Return the [X, Y] coordinate for the center point of the cell that contains the specified text.  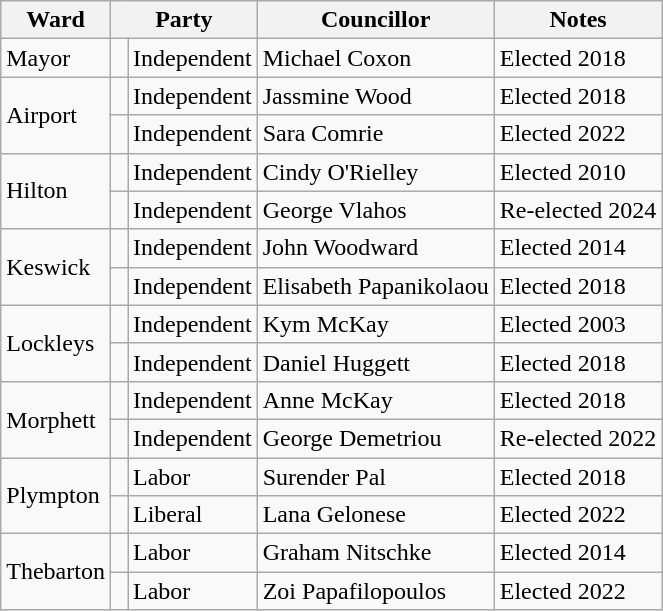
Notes [578, 20]
Sara Comrie [376, 134]
Zoi Papafilopoulos [376, 591]
Graham Nitschke [376, 553]
Michael Coxon [376, 58]
Liberal [193, 515]
Mayor [56, 58]
Surender Pal [376, 477]
Thebarton [56, 572]
Kym McKay [376, 324]
Elected 2003 [578, 324]
Daniel Huggett [376, 362]
Keswick [56, 267]
Ward [56, 20]
Jassmine Wood [376, 96]
George Demetriou [376, 438]
Re-elected 2024 [578, 210]
John Woodward [376, 248]
Elisabeth Papanikolaou [376, 286]
Morphett [56, 419]
Anne McKay [376, 400]
Airport [56, 115]
George Vlahos [376, 210]
Cindy O'Rielley [376, 172]
Lana Gelonese [376, 515]
Party [184, 20]
Councillor [376, 20]
Lockleys [56, 343]
Re-elected 2022 [578, 438]
Plympton [56, 496]
Hilton [56, 191]
Elected 2010 [578, 172]
